Detect which cell encompasses the target text, then output its (X, Y) center coordinate. 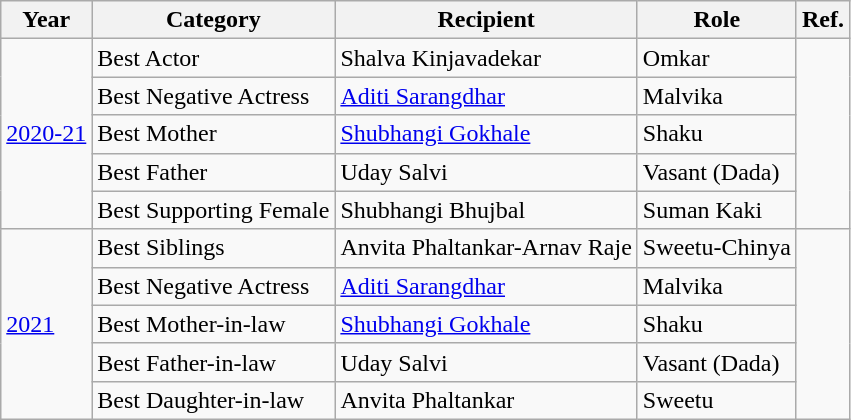
Shalva Kinjavadekar (486, 58)
Omkar (716, 58)
Best Siblings (214, 248)
Best Actor (214, 58)
Role (716, 20)
Sweetu (716, 400)
Best Supporting Female (214, 210)
Recipient (486, 20)
Sweetu-Chinya (716, 248)
Best Father-in-law (214, 362)
Anvita Phaltankar-Arnav Raje (486, 248)
2021 (46, 324)
Best Father (214, 172)
Best Mother-in-law (214, 324)
Best Mother (214, 134)
Anvita Phaltankar (486, 400)
Year (46, 20)
Suman Kaki (716, 210)
Category (214, 20)
Shubhangi Bhujbal (486, 210)
Ref. (822, 20)
2020-21 (46, 134)
Best Daughter-in-law (214, 400)
